Detect which cell encompasses the target text, then output its [X, Y] center coordinate. 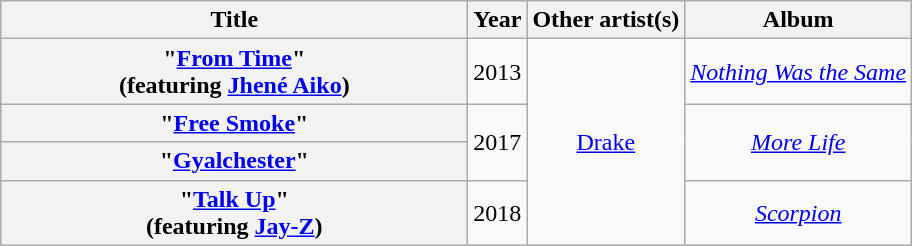
2017 [498, 142]
2013 [498, 72]
"Free Smoke" [234, 123]
Scorpion [798, 212]
2018 [498, 212]
"Talk Up"(featuring Jay-Z) [234, 212]
Title [234, 20]
More Life [798, 142]
Nothing Was the Same [798, 72]
"From Time"(featuring Jhené Aiko) [234, 72]
Album [798, 20]
Other artist(s) [606, 20]
Year [498, 20]
"Gyalchester" [234, 161]
Drake [606, 142]
